For the text-containing cell, return its midpoint in (X, Y) coordinate format. 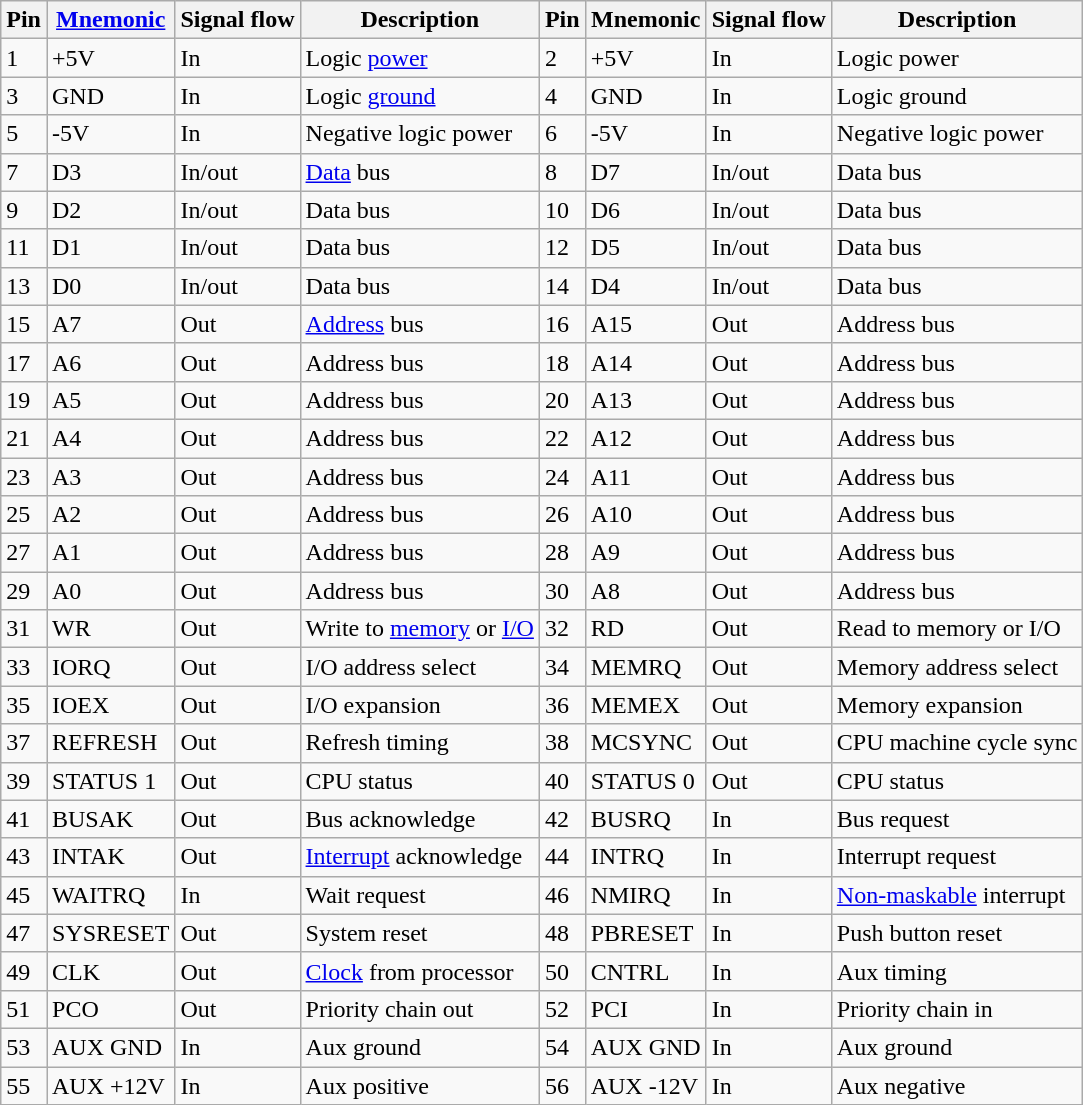
WR (110, 629)
4 (562, 96)
Refresh timing (420, 743)
Aux positive (420, 1085)
NMIRQ (646, 895)
PCO (110, 1009)
30 (562, 591)
10 (562, 210)
26 (562, 515)
56 (562, 1085)
19 (24, 400)
1 (24, 58)
45 (24, 895)
20 (562, 400)
D3 (110, 172)
Read to memory or I/O (957, 629)
A3 (110, 477)
17 (24, 362)
55 (24, 1085)
21 (24, 438)
Memory expansion (957, 705)
22 (562, 438)
A4 (110, 438)
INTAK (110, 857)
Aux negative (957, 1085)
9 (24, 210)
PBRESET (646, 933)
A11 (646, 477)
WAITRQ (110, 895)
51 (24, 1009)
39 (24, 781)
A6 (110, 362)
D1 (110, 248)
A9 (646, 553)
MCSYNC (646, 743)
A14 (646, 362)
32 (562, 629)
Push button reset (957, 933)
38 (562, 743)
Priority chain out (420, 1009)
A8 (646, 591)
37 (24, 743)
Wait request (420, 895)
STATUS 0 (646, 781)
CNTRL (646, 971)
AUX +12V (110, 1085)
36 (562, 705)
D4 (646, 286)
Interrupt request (957, 857)
48 (562, 933)
SYSRESET (110, 933)
2 (562, 58)
49 (24, 971)
CPU machine cycle sync (957, 743)
System reset (420, 933)
18 (562, 362)
28 (562, 553)
47 (24, 933)
34 (562, 667)
BUSAK (110, 819)
I/O address select (420, 667)
REFRESH (110, 743)
STATUS 1 (110, 781)
14 (562, 286)
MEMEX (646, 705)
Bus acknowledge (420, 819)
16 (562, 324)
D6 (646, 210)
3 (24, 96)
D0 (110, 286)
BUSRQ (646, 819)
D2 (110, 210)
52 (562, 1009)
RD (646, 629)
Clock from processor (420, 971)
A1 (110, 553)
A15 (646, 324)
AUX -12V (646, 1085)
31 (24, 629)
15 (24, 324)
27 (24, 553)
46 (562, 895)
50 (562, 971)
I/O expansion (420, 705)
12 (562, 248)
Interrupt acknowledge (420, 857)
6 (562, 134)
40 (562, 781)
5 (24, 134)
D5 (646, 248)
23 (24, 477)
A10 (646, 515)
Write to memory or I/O (420, 629)
Priority chain in (957, 1009)
41 (24, 819)
IOEX (110, 705)
MEMRQ (646, 667)
IORQ (110, 667)
13 (24, 286)
A13 (646, 400)
53 (24, 1047)
Bus request (957, 819)
INTRQ (646, 857)
CLK (110, 971)
42 (562, 819)
7 (24, 172)
29 (24, 591)
25 (24, 515)
D7 (646, 172)
35 (24, 705)
A7 (110, 324)
24 (562, 477)
Memory address select (957, 667)
11 (24, 248)
54 (562, 1047)
Aux timing (957, 971)
Non-maskable interrupt (957, 895)
44 (562, 857)
43 (24, 857)
A5 (110, 400)
A12 (646, 438)
A0 (110, 591)
A2 (110, 515)
33 (24, 667)
8 (562, 172)
PCI (646, 1009)
